Pinpoint the cell where the given text exists, returning its [X, Y] midpoint coordinate. 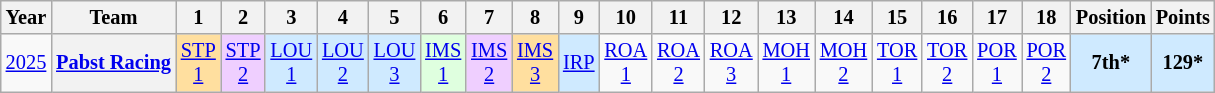
IMS2 [489, 63]
5 [395, 17]
9 [578, 17]
Team [114, 17]
4 [343, 17]
7th* [1111, 63]
POR2 [1046, 63]
LOU2 [343, 63]
MOH2 [844, 63]
Pabst Racing [114, 63]
Points [1183, 17]
16 [947, 17]
IRP [578, 63]
13 [786, 17]
POR1 [996, 63]
1 [198, 17]
15 [897, 17]
STP1 [198, 63]
LOU3 [395, 63]
ROA2 [678, 63]
Year [26, 17]
10 [626, 17]
8 [535, 17]
18 [1046, 17]
LOU1 [291, 63]
17 [996, 17]
ROA3 [732, 63]
14 [844, 17]
11 [678, 17]
IMS1 [443, 63]
TOR2 [947, 63]
MOH1 [786, 63]
STP2 [244, 63]
TOR1 [897, 63]
2 [244, 17]
3 [291, 17]
IMS3 [535, 63]
Position [1111, 17]
129* [1183, 63]
12 [732, 17]
2025 [26, 63]
6 [443, 17]
ROA1 [626, 63]
7 [489, 17]
